Pinpoint the cell where the given text exists, returning its [x, y] midpoint coordinate. 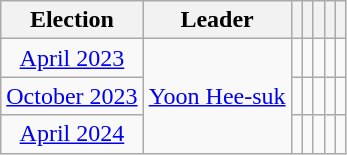
April 2023 [72, 58]
October 2023 [72, 96]
Election [72, 20]
Leader [217, 20]
April 2024 [72, 134]
Yoon Hee-suk [217, 96]
